Output the (X, Y) coordinate of the center of the cell containing the given text.  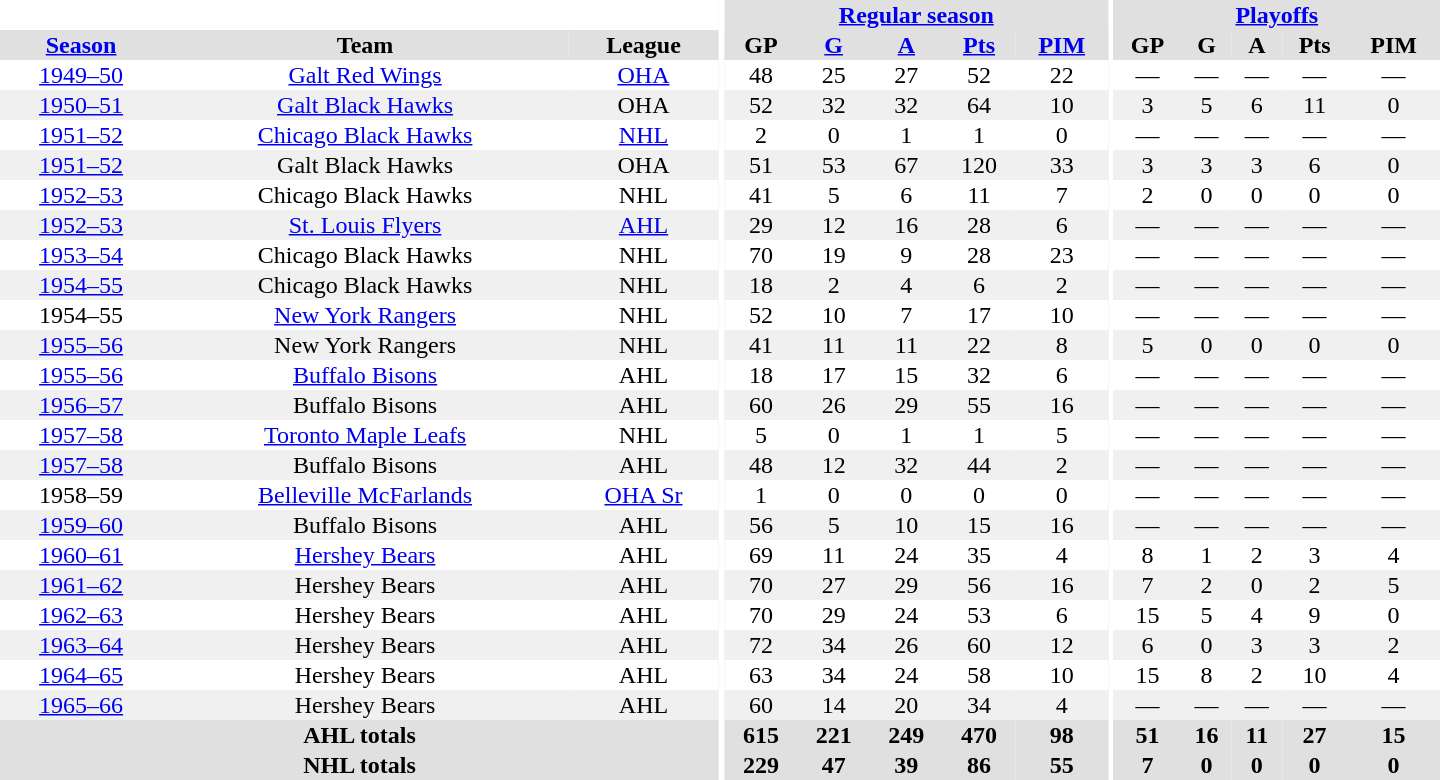
League (644, 45)
221 (834, 735)
33 (1062, 165)
1956–57 (81, 405)
20 (906, 705)
64 (980, 105)
1953–54 (81, 255)
72 (762, 645)
1950–51 (81, 105)
63 (762, 675)
35 (980, 555)
NHL totals (360, 765)
47 (834, 765)
470 (980, 735)
1965–66 (81, 705)
Galt Red Wings (365, 75)
58 (980, 675)
1961–62 (81, 585)
Team (365, 45)
Regular season (916, 15)
249 (906, 735)
AHL totals (360, 735)
229 (762, 765)
69 (762, 555)
1962–63 (81, 615)
25 (834, 75)
Season (81, 45)
67 (906, 165)
1949–50 (81, 75)
23 (1062, 255)
44 (980, 465)
39 (906, 765)
1963–64 (81, 645)
120 (980, 165)
1959–60 (81, 525)
Toronto Maple Leafs (365, 435)
19 (834, 255)
Belleville McFarlands (365, 495)
Playoffs (1277, 15)
St. Louis Flyers (365, 225)
86 (980, 765)
1958–59 (81, 495)
1960–61 (81, 555)
14 (834, 705)
615 (762, 735)
1964–65 (81, 675)
98 (1062, 735)
OHA Sr (644, 495)
